Determine the (X, Y) coordinate at the center of the cell enclosing the given text.  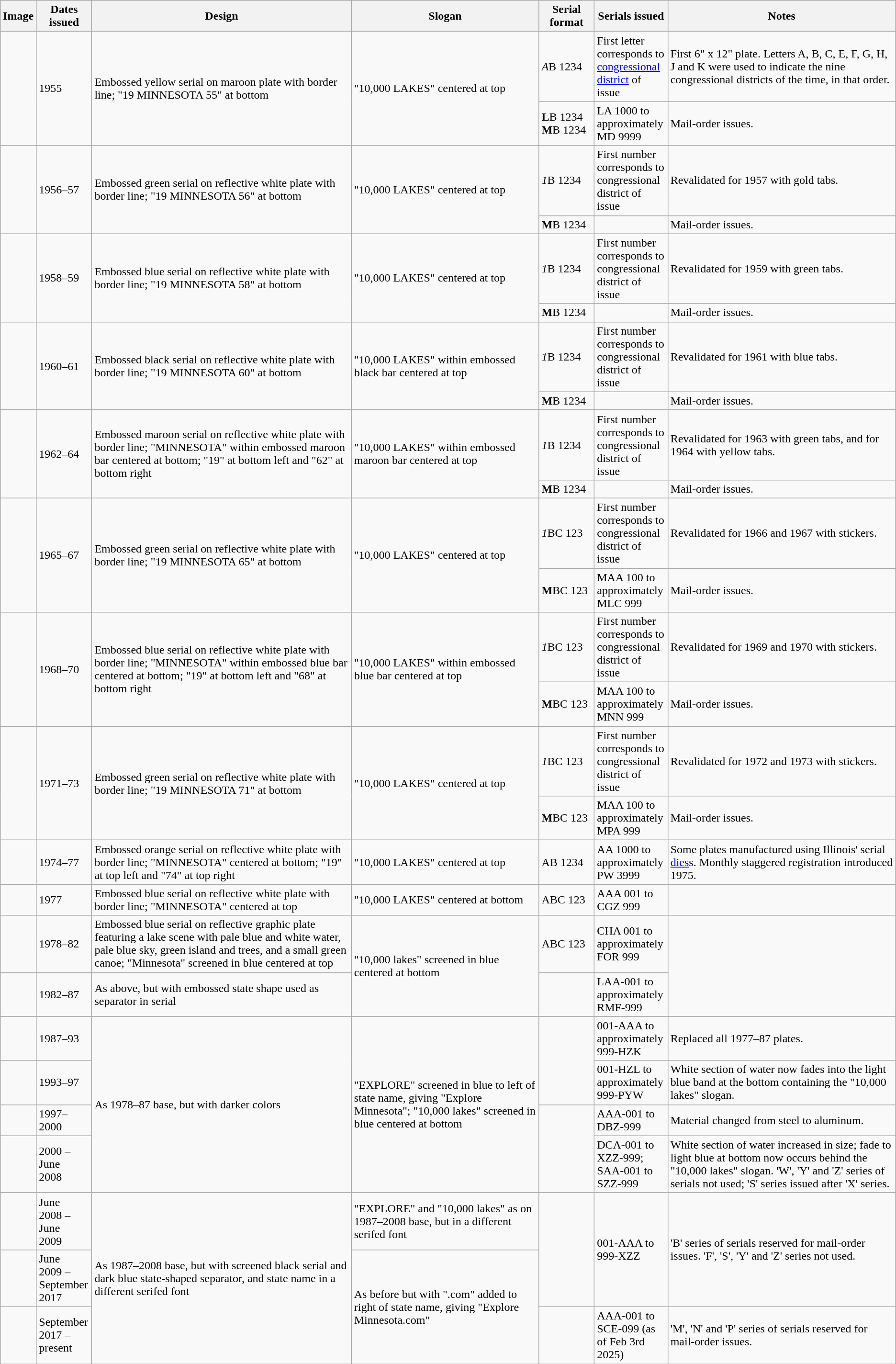
Material changed from steel to aluminum. (782, 1120)
Dates issued (64, 16)
'M', 'N' and 'P' series of serials reserved for mail-order issues. (782, 1335)
"EXPLORE" screened in blue to left of state name, giving "Explore Minnesota"; "10,000 lakes" screened in blue centered at bottom (445, 1105)
Revalidated for 1959 with green tabs. (782, 269)
1974–77 (64, 862)
Replaced all 1977–87 plates. (782, 1038)
1962–64 (64, 454)
1960–61 (64, 366)
1955 (64, 89)
001-HZL to approximately 999-PYW (631, 1082)
June 2008 – June2009 (64, 1221)
Revalidated for 1961 with blue tabs. (782, 357)
As 1987–2008 base, but with screened black serial and dark blue state-shaped separator, and state name in a different serifed font (222, 1278)
1958–59 (64, 278)
Design (222, 16)
AA 1000 to approximately PW 3999 (631, 862)
AAA-001 toSCE-099 (as of Feb 3rd 2025) (631, 1335)
Embossed green serial on reflective white plate with border line; "19 MINNESOTA 71" at bottom (222, 783)
DCA-001 to XZZ-999;SAA-001 to SZZ-999 (631, 1164)
001-AAA to 999-XZZ (631, 1250)
Embossed green serial on reflective white plate with border line; "19 MINNESOTA 56" at bottom (222, 190)
Serials issued (631, 16)
1968–70 (64, 669)
1997–2000 (64, 1120)
1971–73 (64, 783)
'B' series of serials reserved for mail-order issues. 'F', 'S', 'Y' and 'Z' series not used. (782, 1250)
September 2017 – present (64, 1335)
As above, but with embossed state shape used as separator in serial (222, 994)
LAA-001 to approximately RMF-999 (631, 994)
Notes (782, 16)
"10,000 LAKES" within embossed blue bar centered at top (445, 669)
MAA 100 to approximately MPA 999 (631, 818)
LA 1000 to approximately MD 9999 (631, 124)
2000 – June2008 (64, 1164)
Revalidated for 1969 and 1970 with stickers. (782, 647)
Embossed yellow serial on maroon plate with border line; "19 MINNESOTA 55" at bottom (222, 89)
Embossed black serial on reflective white plate with border line; "19 MINNESOTA 60" at bottom (222, 366)
As 1978–87 base, but with darker colors (222, 1105)
Slogan (445, 16)
AAA-001 to DBZ-999 (631, 1120)
CHA 001 to approximately FOR 999 (631, 944)
1987–93 (64, 1038)
001-AAA to approximately 999-HZK (631, 1038)
1978–82 (64, 944)
"10,000 lakes" screened in blue centered at bottom (445, 966)
First 6" x 12" plate. Letters A, B, C, E, F, G, H, J and K were used to indicate the nine congressional districts of the time, in that order. (782, 67)
"10,000 LAKES" centered at bottom (445, 900)
Serial format (567, 16)
AAA 001 to CGZ 999 (631, 900)
"10,000 LAKES" within embossed maroon bar centered at top (445, 454)
June 2009 – September 2017 (64, 1278)
Image (18, 16)
First letter corresponds to congressional district of issue (631, 67)
Embossed blue serial on reflective white plate with border line; "19 MINNESOTA 58" at bottom (222, 278)
1977 (64, 900)
1965–67 (64, 555)
1956–57 (64, 190)
Revalidated for 1972 and 1973 with stickers. (782, 761)
MAA 100 to approximately MLC 999 (631, 590)
"10,000 LAKES" within embossed black bar centered at top (445, 366)
MAA 100 to approximately MNN 999 (631, 704)
1982–87 (64, 994)
Revalidated for 1963 with green tabs, and for 1964 with yellow tabs. (782, 445)
Embossed blue serial on reflective white plate with border line; "MINNESOTA" centered at top (222, 900)
Embossed green serial on reflective white plate with border line; "19 MINNESOTA 65" at bottom (222, 555)
As before but with ".com" added to right of state name, giving "Explore Minnesota.com" (445, 1307)
Revalidated for 1966 and 1967 with stickers. (782, 533)
Some plates manufactured using Illinois' serial diess. Monthly staggered registration introduced 1975. (782, 862)
1993–97 (64, 1082)
Revalidated for 1957 with gold tabs. (782, 180)
Embossed orange serial on reflective white plate with border line; "MINNESOTA" centered at bottom; "19" at top left and "74" at top right (222, 862)
LB 1234MB 1234 (567, 124)
"EXPLORE" and "10,000 lakes" as on 1987–2008 base, but in a different serifed font (445, 1221)
White section of water now fades into the light blue band at the bottom containing the "10,000 lakes" slogan. (782, 1082)
